Detect which cell encompasses the target text, then output its (X, Y) center coordinate. 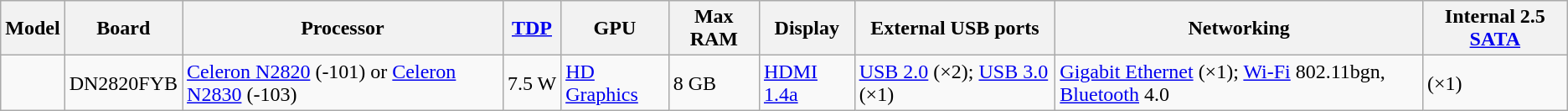
(×1) (1494, 82)
Internal 2.5 SATA (1494, 29)
Celeron N2820 (-101) or Celeron N2830 (-103) (343, 82)
TDP (531, 29)
7.5 W (531, 82)
External USB ports (955, 29)
GPU (615, 29)
HD Graphics (615, 82)
USB 2.0 (×2); USB 3.0 (×1) (955, 82)
DN2820FYB (123, 82)
Board (123, 29)
8 GB (714, 82)
Gigabit Ethernet (×1); Wi-Fi 802.11bgn, Bluetooth 4.0 (1240, 82)
Display (807, 29)
Networking (1240, 29)
Max RAM (714, 29)
Processor (343, 29)
HDMI 1.4a (807, 82)
Model (33, 29)
